Return (x, y) of the center of cell containing provided text 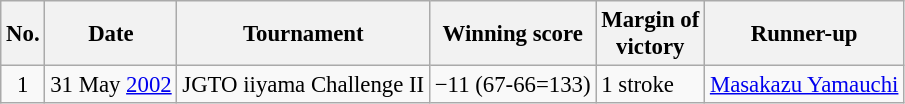
Margin ofvictory (650, 34)
Tournament (303, 34)
No. (23, 34)
1 stroke (650, 85)
31 May 2002 (111, 85)
Masakazu Yamauchi (804, 85)
1 (23, 85)
Winning score (512, 34)
−11 (67-66=133) (512, 85)
Date (111, 34)
JGTO iiyama Challenge II (303, 85)
Runner-up (804, 34)
